Search for the cell housing the specified text and yield its [X, Y] center coordinate. 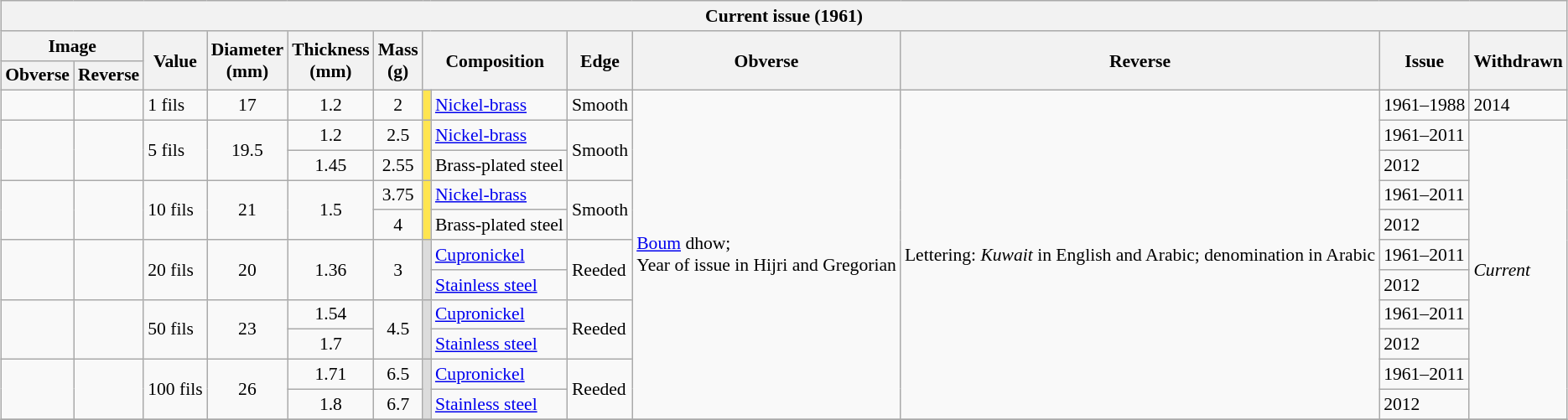
1.7 [330, 345]
4.5 [398, 329]
20 [247, 270]
Composition [495, 60]
2.55 [398, 165]
Thickness(mm) [330, 60]
1.8 [330, 404]
10 fils [174, 210]
1.45 [330, 165]
6.7 [398, 404]
Value [174, 60]
19.5 [247, 149]
4 [398, 225]
Issue [1424, 60]
1 fils [174, 106]
5 fils [174, 149]
20 fils [174, 270]
6.5 [398, 374]
Mass(g) [398, 60]
21 [247, 210]
1.5 [330, 210]
2014 [1518, 106]
1.71 [330, 374]
Boum dhow;Year of issue in Hijri and Gregorian [766, 255]
Diameter(mm) [247, 60]
Edge [600, 60]
Image [72, 45]
Current issue (1961) [784, 16]
1961–1988 [1424, 106]
1.54 [330, 314]
1.36 [330, 270]
2 [398, 106]
Current [1518, 269]
23 [247, 329]
3 [398, 270]
50 fils [174, 329]
17 [247, 106]
Lettering: Kuwait in English and Arabic; denomination in Arabic [1140, 255]
Withdrawn [1518, 60]
3.75 [398, 194]
2.5 [398, 135]
26 [247, 389]
100 fils [174, 389]
